Find where the given text appears and provide that cell's center as [X, Y] coordinate. 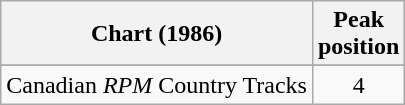
Chart (1986) [157, 34]
Canadian RPM Country Tracks [157, 85]
4 [358, 85]
Peakposition [358, 34]
